Search for the cell housing the specified text and yield its (x, y) center coordinate. 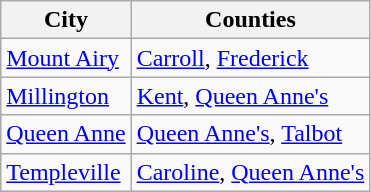
Carroll, Frederick (250, 58)
Millington (66, 96)
Caroline, Queen Anne's (250, 172)
Queen Anne's, Talbot (250, 134)
Counties (250, 20)
City (66, 20)
Templeville (66, 172)
Queen Anne (66, 134)
Mount Airy (66, 58)
Kent, Queen Anne's (250, 96)
